Return [X, Y] of the center of cell containing provided text 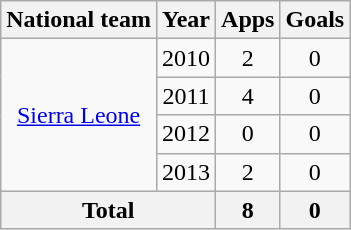
4 [248, 96]
Year [186, 20]
2012 [186, 134]
2013 [186, 172]
2010 [186, 58]
2011 [186, 96]
Sierra Leone [79, 115]
Total [108, 210]
Apps [248, 20]
National team [79, 20]
8 [248, 210]
Goals [315, 20]
